Provide the (x, y) coordinate of the cell's center where the given text is located.  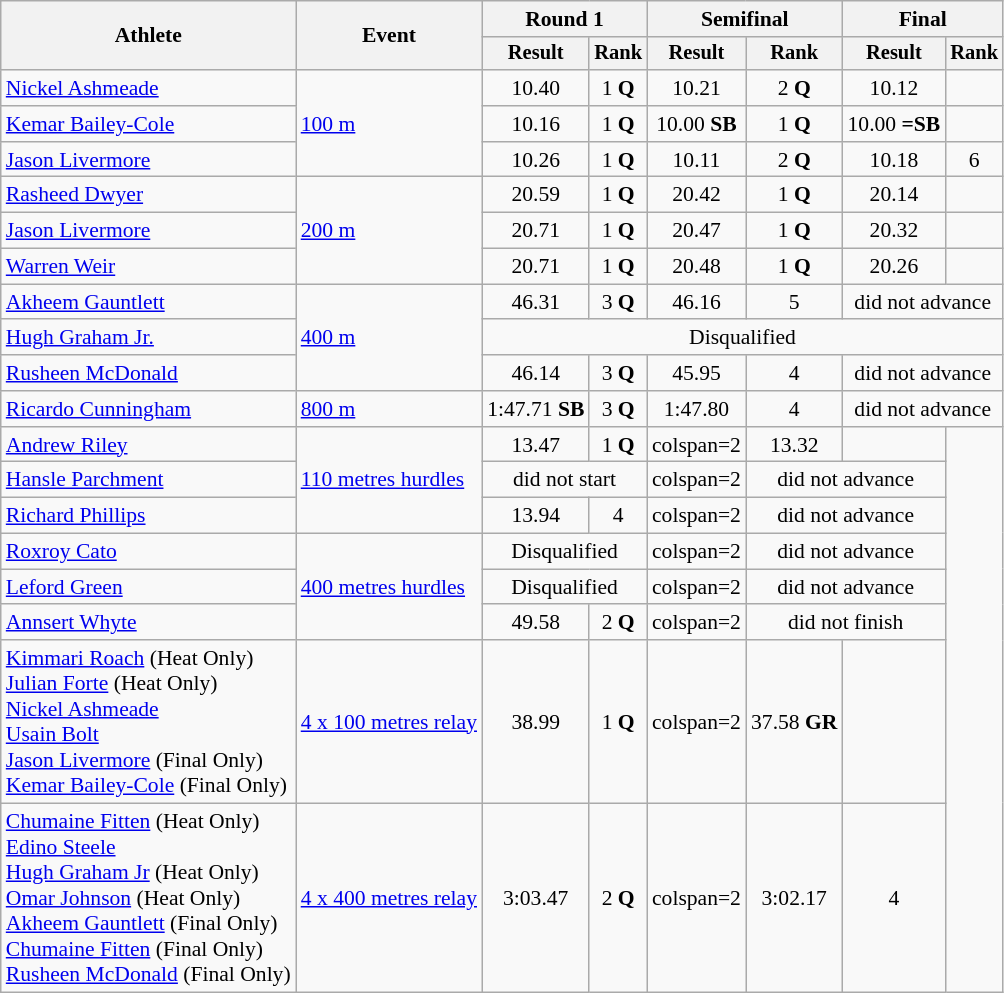
10.11 (696, 160)
10.00 =SB (894, 124)
3:03.47 (536, 898)
49.58 (536, 623)
Athlete (148, 36)
Final (922, 19)
46.16 (696, 302)
Akheem Gauntlett (148, 302)
400 m (389, 338)
20.48 (696, 267)
400 metres hurdles (389, 588)
Hansle Parchment (148, 480)
Semifinal (745, 19)
Rasheed Dwyer (148, 195)
Andrew Riley (148, 445)
Nickel Ashmeade (148, 88)
4 x 400 metres relay (389, 898)
10.18 (894, 160)
5 (794, 302)
6 (974, 160)
10.26 (536, 160)
10.21 (696, 88)
1:47.71 SB (536, 409)
20.47 (696, 231)
did not finish (846, 623)
45.95 (696, 373)
800 m (389, 409)
20.14 (894, 195)
1:47.80 (696, 409)
Warren Weir (148, 267)
Round 1 (564, 19)
200 m (389, 230)
10.00 SB (696, 124)
Rusheen McDonald (148, 373)
110 metres hurdles (389, 480)
100 m (389, 124)
13.32 (794, 445)
20.59 (536, 195)
Annsert Whyte (148, 623)
20.42 (696, 195)
20.32 (894, 231)
Roxroy Cato (148, 552)
13.94 (536, 516)
38.99 (536, 722)
10.16 (536, 124)
Richard Phillips (148, 516)
10.12 (894, 88)
Kemar Bailey-Cole (148, 124)
Kimmari Roach (Heat Only)Julian Forte (Heat Only) Nickel AshmeadeUsain BoltJason Livermore (Final Only)Kemar Bailey-Cole (Final Only) (148, 722)
10.40 (536, 88)
46.14 (536, 373)
4 x 100 metres relay (389, 722)
Leford Green (148, 587)
Ricardo Cunningham (148, 409)
46.31 (536, 302)
did not start (564, 480)
Hugh Graham Jr. (148, 338)
20.26 (894, 267)
3:02.17 (794, 898)
Event (389, 36)
37.58 GR (794, 722)
13.47 (536, 445)
